Return [x, y] of the center of cell containing provided text 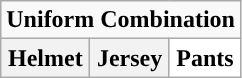
Jersey [130, 58]
Helmet [46, 58]
Uniform Combination [121, 20]
Pants [204, 58]
